Pinpoint the cell where the given text exists, returning its [x, y] midpoint coordinate. 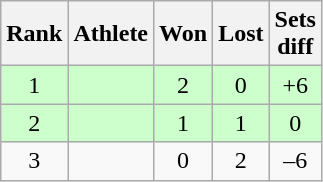
–6 [295, 161]
Setsdiff [295, 34]
3 [34, 161]
+6 [295, 85]
Athlete [111, 34]
Lost [241, 34]
Won [184, 34]
Rank [34, 34]
